Detect which cell encompasses the target text, then output its (X, Y) center coordinate. 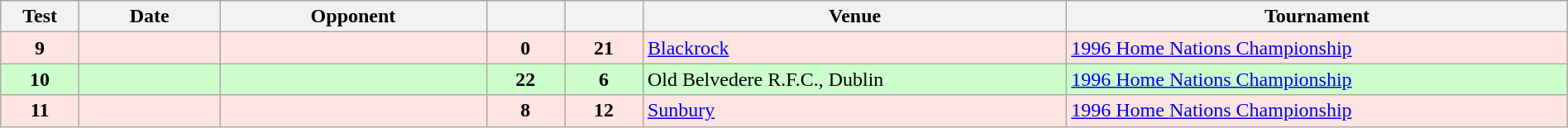
12 (604, 111)
6 (604, 79)
Opponent (353, 17)
Tournament (1317, 17)
Blackrock (854, 48)
Old Belvedere R.F.C., Dublin (854, 79)
0 (526, 48)
Sunbury (854, 111)
Test (40, 17)
22 (526, 79)
Venue (854, 17)
8 (526, 111)
10 (40, 79)
21 (604, 48)
11 (40, 111)
9 (40, 48)
Date (149, 17)
